Output the (X, Y) coordinate of the center of the cell containing the given text.  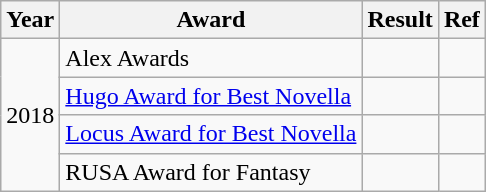
Hugo Award for Best Novella (211, 96)
Ref (462, 20)
Alex Awards (211, 58)
Locus Award for Best Novella (211, 134)
Award (211, 20)
RUSA Award for Fantasy (211, 172)
Year (30, 20)
2018 (30, 115)
Result (400, 20)
